Return [X, Y] of the center of cell containing provided text 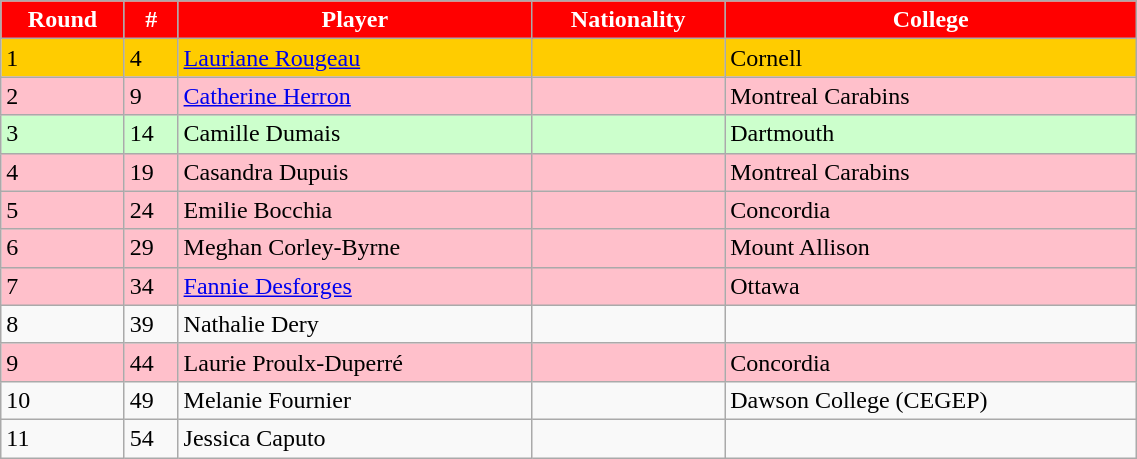
5 [62, 210]
54 [151, 438]
3 [62, 134]
44 [151, 362]
1 [62, 58]
Lauriane Rougeau [355, 58]
14 [151, 134]
Melanie Fournier [355, 400]
Round [62, 20]
Laurie Proulx-Duperré [355, 362]
Nathalie Dery [355, 324]
10 [62, 400]
6 [62, 248]
Camille Dumais [355, 134]
24 [151, 210]
2 [62, 96]
Emilie Bocchia [355, 210]
Mount Allison [931, 248]
Dartmouth [931, 134]
19 [151, 172]
Fannie Desforges [355, 286]
8 [62, 324]
Jessica Caputo [355, 438]
Catherine Herron [355, 96]
34 [151, 286]
11 [62, 438]
# [151, 20]
7 [62, 286]
Player [355, 20]
Cornell [931, 58]
39 [151, 324]
Casandra Dupuis [355, 172]
Nationality [628, 20]
49 [151, 400]
College [931, 20]
29 [151, 248]
Dawson College (CEGEP) [931, 400]
Meghan Corley-Byrne [355, 248]
Ottawa [931, 286]
